For the text-containing cell, return its midpoint in (X, Y) coordinate format. 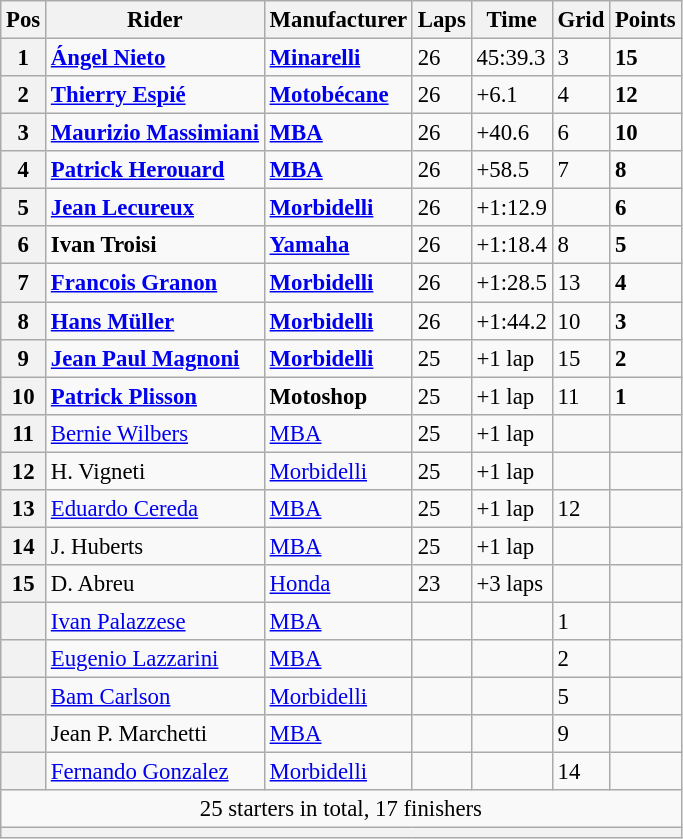
Jean P. Marchetti (156, 734)
Eugenio Lazzarini (156, 659)
+1:18.4 (512, 245)
Ivan Palazzese (156, 621)
45:39.3 (512, 58)
Patrick Plisson (156, 396)
Motobécane (338, 95)
+40.6 (512, 133)
D. Abreu (156, 584)
Manufacturer (338, 20)
Honda (338, 584)
Ángel Nieto (156, 58)
Thierry Espié (156, 95)
Bam Carlson (156, 697)
Francois Granon (156, 283)
+1:44.2 (512, 321)
23 (442, 584)
+1:12.9 (512, 208)
+58.5 (512, 170)
Bernie Wilbers (156, 433)
Ivan Troisi (156, 245)
H. Vigneti (156, 471)
+1:28.5 (512, 283)
Pos (24, 20)
Motoshop (338, 396)
+3 laps (512, 584)
Yamaha (338, 245)
Patrick Herouard (156, 170)
Grid (580, 20)
Minarelli (338, 58)
+6.1 (512, 95)
Hans Müller (156, 321)
Jean Lecureux (156, 208)
Points (646, 20)
Eduardo Cereda (156, 509)
Time (512, 20)
25 starters in total, 17 finishers (341, 809)
J. Huberts (156, 546)
Rider (156, 20)
Fernando Gonzalez (156, 772)
Laps (442, 20)
Maurizio Massimiani (156, 133)
Jean Paul Magnoni (156, 358)
